Scan for the cell matching the given text and deliver its [X, Y] coordinate at center. 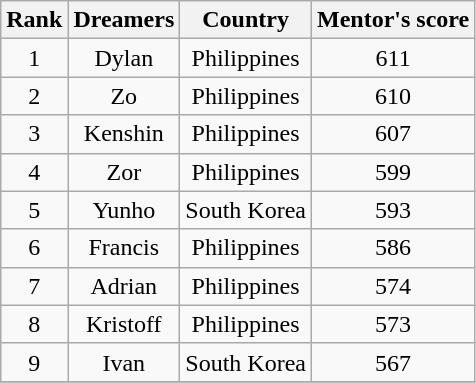
611 [392, 58]
6 [34, 248]
607 [392, 134]
574 [392, 286]
Francis [124, 248]
7 [34, 286]
599 [392, 172]
Kristoff [124, 324]
610 [392, 96]
1 [34, 58]
4 [34, 172]
Kenshin [124, 134]
Country [246, 20]
5 [34, 210]
Ivan [124, 362]
Yunho [124, 210]
593 [392, 210]
Dreamers [124, 20]
8 [34, 324]
586 [392, 248]
Zor [124, 172]
2 [34, 96]
567 [392, 362]
3 [34, 134]
573 [392, 324]
Rank [34, 20]
Adrian [124, 286]
Mentor's score [392, 20]
Dylan [124, 58]
Zo [124, 96]
9 [34, 362]
